Determine the [X, Y] coordinate at the center of the cell enclosing the given text.  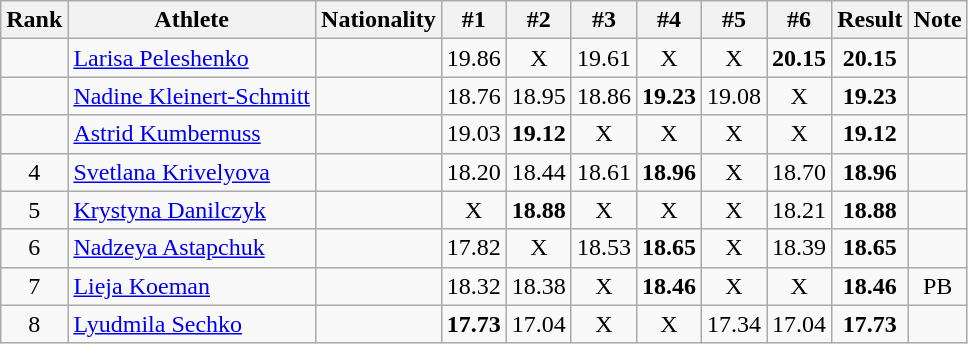
18.70 [800, 172]
18.86 [604, 96]
Lyudmila Sechko [192, 324]
PB [938, 286]
#6 [800, 20]
18.39 [800, 248]
18.53 [604, 248]
19.61 [604, 58]
17.34 [734, 324]
Astrid Kumbernuss [192, 134]
Nationality [379, 20]
4 [34, 172]
19.08 [734, 96]
18.76 [474, 96]
6 [34, 248]
18.44 [538, 172]
7 [34, 286]
#4 [668, 20]
Lieja Koeman [192, 286]
19.03 [474, 134]
5 [34, 210]
Svetlana Krivelyova [192, 172]
18.20 [474, 172]
8 [34, 324]
18.38 [538, 286]
#3 [604, 20]
18.95 [538, 96]
19.86 [474, 58]
18.21 [800, 210]
Krystyna Danilczyk [192, 210]
18.32 [474, 286]
18.61 [604, 172]
Nadzeya Astapchuk [192, 248]
Larisa Peleshenko [192, 58]
#1 [474, 20]
Rank [34, 20]
#2 [538, 20]
Result [870, 20]
Nadine Kleinert-Schmitt [192, 96]
Note [938, 20]
#5 [734, 20]
Athlete [192, 20]
17.82 [474, 248]
